Determine the [X, Y] coordinate at the center of the cell enclosing the given text.  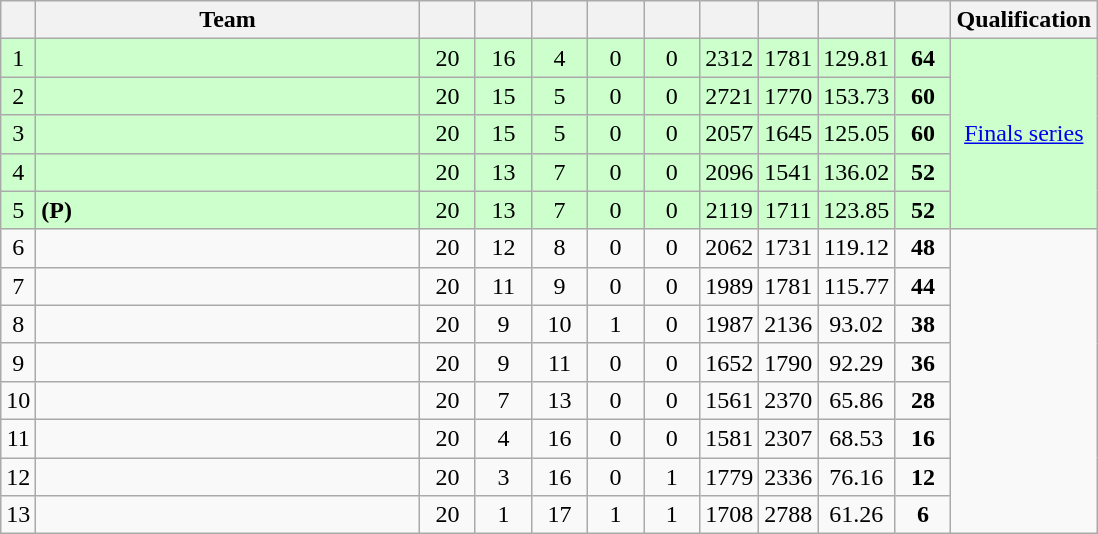
68.53 [856, 438]
2307 [788, 438]
2312 [730, 58]
2119 [730, 210]
1645 [788, 134]
2136 [788, 324]
17 [560, 515]
28 [923, 400]
1561 [730, 400]
92.29 [856, 362]
Qualification [1024, 20]
64 [923, 58]
36 [923, 362]
1770 [788, 96]
38 [923, 324]
1711 [788, 210]
Team [228, 20]
1989 [730, 286]
129.81 [856, 58]
93.02 [856, 324]
153.73 [856, 96]
1541 [788, 172]
2062 [730, 248]
2096 [730, 172]
1708 [730, 515]
2057 [730, 134]
1731 [788, 248]
76.16 [856, 477]
44 [923, 286]
1779 [730, 477]
48 [923, 248]
119.12 [856, 248]
1987 [730, 324]
2370 [788, 400]
125.05 [856, 134]
1790 [788, 362]
(P) [228, 210]
1581 [730, 438]
2721 [730, 96]
1652 [730, 362]
2336 [788, 477]
2788 [788, 515]
136.02 [856, 172]
115.77 [856, 286]
Finals series [1024, 134]
61.26 [856, 515]
2 [18, 96]
123.85 [856, 210]
65.86 [856, 400]
